Return (x, y) of the center of cell containing provided text 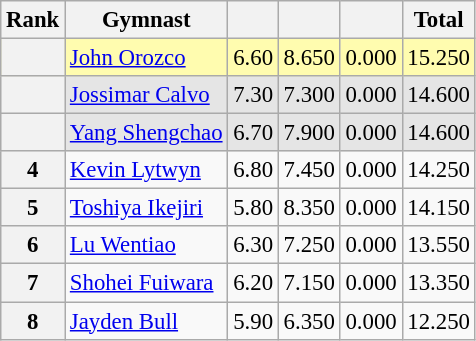
7.250 (309, 245)
8.650 (309, 58)
7.450 (309, 170)
Rank (33, 20)
Lu Wentiao (146, 245)
13.550 (438, 245)
6.80 (253, 170)
14.150 (438, 208)
6.70 (253, 133)
Kevin Lytwyn (146, 170)
Shohei Fuiwara (146, 283)
6.60 (253, 58)
8 (33, 321)
13.350 (438, 283)
5.90 (253, 321)
Gymnast (146, 20)
7.900 (309, 133)
12.250 (438, 321)
Total (438, 20)
Jayden Bull (146, 321)
8.350 (309, 208)
15.250 (438, 58)
6.20 (253, 283)
7 (33, 283)
6 (33, 245)
5 (33, 208)
John Orozco (146, 58)
14.250 (438, 170)
Yang Shengchao (146, 133)
7.30 (253, 95)
Toshiya Ikejiri (146, 208)
6.350 (309, 321)
7.300 (309, 95)
Jossimar Calvo (146, 95)
5.80 (253, 208)
6.30 (253, 245)
4 (33, 170)
7.150 (309, 283)
